Return [x, y] of the center of cell containing provided text 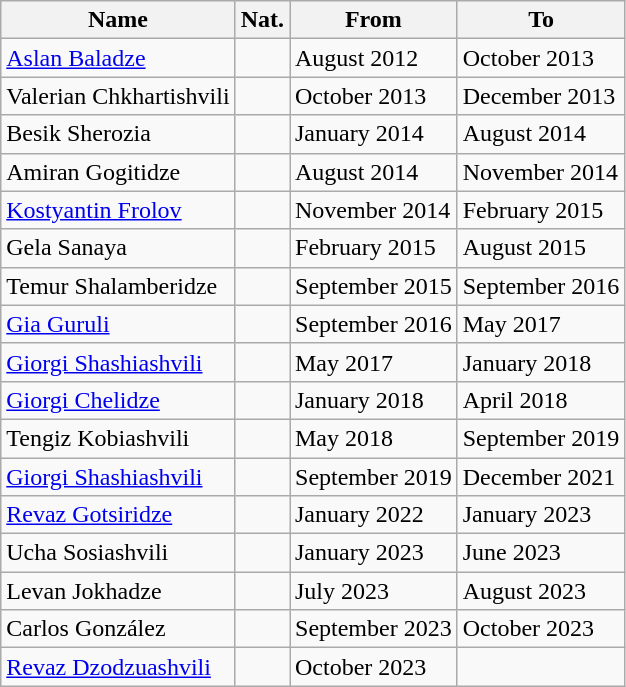
January 2014 [374, 134]
Carlos González [118, 629]
January 2022 [374, 515]
June 2023 [541, 553]
Ucha Sosiashvili [118, 553]
Gela Sanaya [118, 248]
August 2015 [541, 248]
Kostyantin Frolov [118, 210]
From [374, 20]
August 2023 [541, 591]
July 2023 [374, 591]
Besik Sherozia [118, 134]
Revaz Gotsiridze [118, 515]
To [541, 20]
Name [118, 20]
December 2013 [541, 96]
April 2018 [541, 400]
Nat. [262, 20]
August 2012 [374, 58]
Valerian Chkhartishvili [118, 96]
Levan Jokhadze [118, 591]
September 2015 [374, 286]
Temur Shalamberidze [118, 286]
Giorgi Chelidze [118, 400]
Tengiz Kobiashvili [118, 438]
Gia Guruli [118, 324]
May 2018 [374, 438]
December 2021 [541, 477]
September 2023 [374, 629]
Aslan Baladze [118, 58]
Amiran Gogitidze [118, 172]
Revaz Dzodzuashvili [118, 667]
